Return the (X, Y) coordinate for the center point of the cell that contains the specified text.  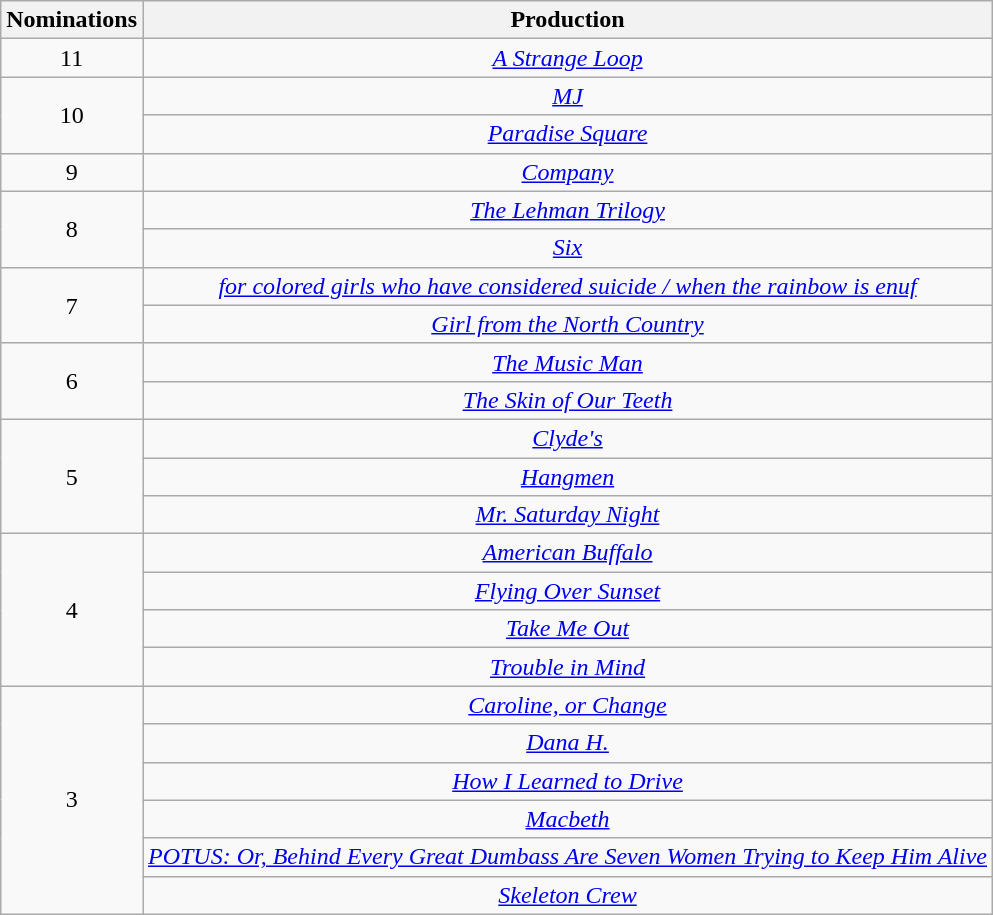
Macbeth (567, 819)
Production (567, 20)
Six (567, 248)
5 (72, 476)
Company (567, 172)
The Lehman Trilogy (567, 210)
American Buffalo (567, 553)
Girl from the North Country (567, 324)
Hangmen (567, 477)
Skeleton Crew (567, 895)
POTUS: Or, Behind Every Great Dumbass Are Seven Women Trying to Keep Him Alive (567, 857)
7 (72, 305)
The Skin of Our Teeth (567, 400)
MJ (567, 96)
11 (72, 58)
Dana H. (567, 743)
10 (72, 115)
Take Me Out (567, 629)
Nominations (72, 20)
Paradise Square (567, 134)
8 (72, 229)
4 (72, 610)
Caroline, or Change (567, 705)
for colored girls who have considered suicide / when the rainbow is enuf (567, 286)
How I Learned to Drive (567, 781)
Trouble in Mind (567, 667)
Mr. Saturday Night (567, 515)
9 (72, 172)
The Music Man (567, 362)
Flying Over Sunset (567, 591)
A Strange Loop (567, 58)
Clyde's (567, 438)
6 (72, 381)
3 (72, 800)
